Find where the given text appears and provide that cell's center as [X, Y] coordinate. 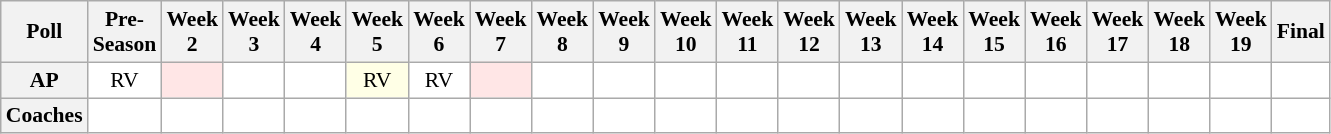
Pre-Season [125, 32]
Week17 [1118, 32]
Week19 [1241, 32]
Week14 [933, 32]
Week3 [254, 32]
Week6 [439, 32]
Week11 [748, 32]
Week13 [871, 32]
AP [44, 80]
Week9 [624, 32]
Week8 [562, 32]
Week4 [316, 32]
Final [1301, 32]
Week16 [1056, 32]
Week18 [1179, 32]
Week12 [809, 32]
Week10 [686, 32]
Week5 [377, 32]
Week7 [501, 32]
Week2 [192, 32]
Poll [44, 32]
Coaches [44, 116]
Week15 [994, 32]
